Scan for the cell matching the given text and deliver its (x, y) coordinate at center. 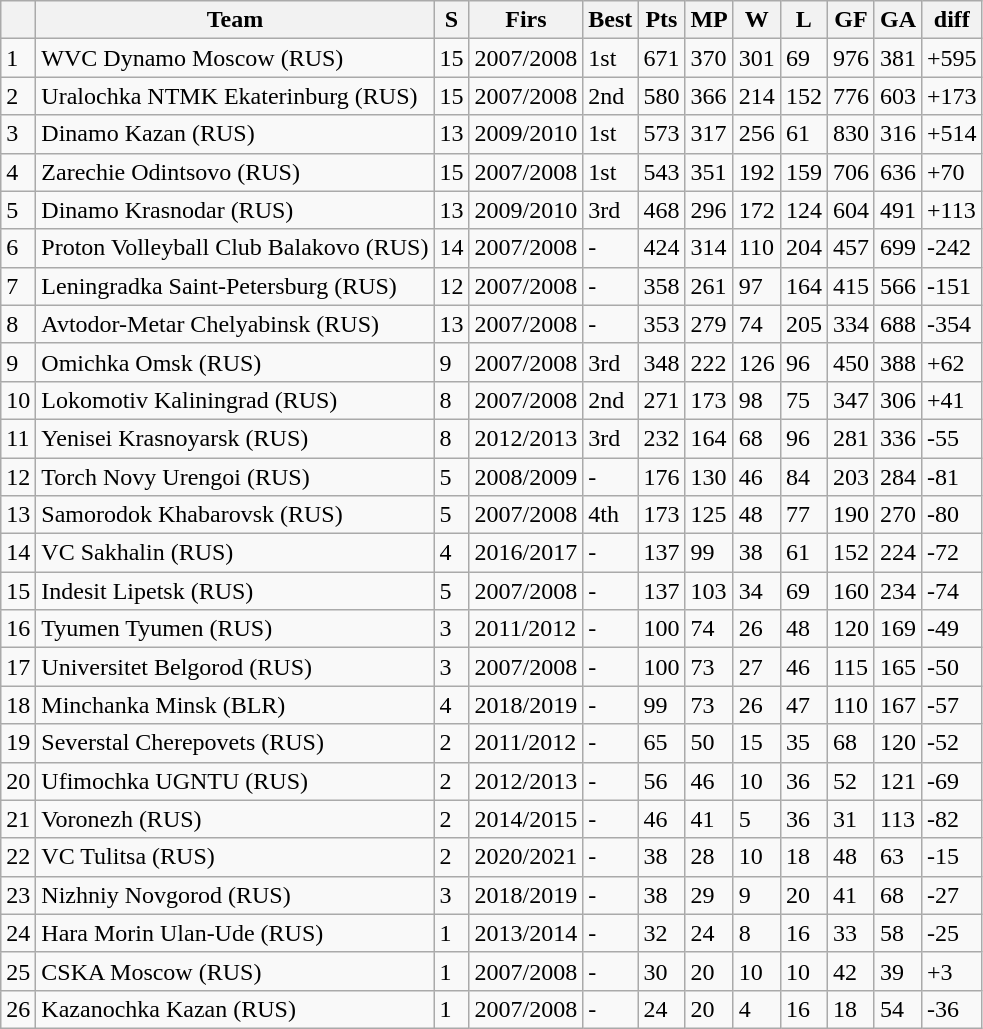
281 (850, 438)
190 (850, 515)
491 (898, 210)
316 (898, 134)
23 (18, 895)
671 (662, 58)
2014/2015 (526, 819)
256 (756, 134)
2008/2009 (526, 477)
17 (18, 667)
317 (709, 134)
-49 (952, 629)
GF (850, 20)
Samorodok Khabarovsk (RUS) (235, 515)
192 (756, 172)
-50 (952, 667)
VC Sakhalin (RUS) (235, 553)
214 (756, 96)
706 (850, 172)
115 (850, 667)
+70 (952, 172)
2013/2014 (526, 933)
39 (898, 971)
366 (709, 96)
234 (898, 591)
636 (898, 172)
314 (709, 248)
688 (898, 324)
543 (662, 172)
29 (709, 895)
-242 (952, 248)
Kazanochka Kazan (RUS) (235, 1009)
Omichka Omsk (RUS) (235, 362)
124 (804, 210)
-27 (952, 895)
Universitet Belgorod (RUS) (235, 667)
Best (610, 20)
370 (709, 58)
Yenisei Krasnoyarsk (RUS) (235, 438)
Severstal Cherepovets (RUS) (235, 743)
27 (756, 667)
Firs (526, 20)
Minchanka Minsk (BLR) (235, 705)
2020/2021 (526, 857)
32 (662, 933)
4th (610, 515)
Uralochka NTMK Ekaterinburg (RUS) (235, 96)
42 (850, 971)
Proton Volleyball Club Balakovo (RUS) (235, 248)
353 (662, 324)
Pts (662, 20)
84 (804, 477)
-57 (952, 705)
-82 (952, 819)
WVC Dynamo Moscow (RUS) (235, 58)
159 (804, 172)
Voronezh (RUS) (235, 819)
11 (18, 438)
52 (850, 781)
30 (662, 971)
Torch Novy Urengoi (RUS) (235, 477)
75 (804, 400)
-81 (952, 477)
457 (850, 248)
165 (898, 667)
21 (18, 819)
160 (850, 591)
-72 (952, 553)
Leningradka Saint-Petersburg (RUS) (235, 286)
98 (756, 400)
Tyumen Tyumen (RUS) (235, 629)
33 (850, 933)
Nizhniy Novgorod (RUS) (235, 895)
-36 (952, 1009)
113 (898, 819)
-55 (952, 438)
347 (850, 400)
56 (662, 781)
125 (709, 515)
699 (898, 248)
388 (898, 362)
271 (662, 400)
976 (850, 58)
58 (898, 933)
63 (898, 857)
176 (662, 477)
Avtodor-Metar Chelyabinsk (RUS) (235, 324)
-25 (952, 933)
50 (709, 743)
+113 (952, 210)
Dinamo Kazan (RUS) (235, 134)
224 (898, 553)
358 (662, 286)
-80 (952, 515)
-354 (952, 324)
-52 (952, 743)
130 (709, 477)
103 (709, 591)
22 (18, 857)
424 (662, 248)
296 (709, 210)
126 (756, 362)
336 (898, 438)
172 (756, 210)
284 (898, 477)
334 (850, 324)
2016/2017 (526, 553)
W (756, 20)
279 (709, 324)
348 (662, 362)
261 (709, 286)
6 (18, 248)
351 (709, 172)
204 (804, 248)
S (452, 20)
+3 (952, 971)
-74 (952, 591)
580 (662, 96)
167 (898, 705)
19 (18, 743)
Indesit Lipetsk (RUS) (235, 591)
566 (898, 286)
7 (18, 286)
604 (850, 210)
-15 (952, 857)
VC Tulitsa (RUS) (235, 857)
381 (898, 58)
306 (898, 400)
L (804, 20)
47 (804, 705)
+41 (952, 400)
222 (709, 362)
34 (756, 591)
603 (898, 96)
573 (662, 134)
+62 (952, 362)
468 (662, 210)
+173 (952, 96)
77 (804, 515)
232 (662, 438)
GA (898, 20)
776 (850, 96)
301 (756, 58)
+514 (952, 134)
169 (898, 629)
35 (804, 743)
25 (18, 971)
CSKA Moscow (RUS) (235, 971)
54 (898, 1009)
Lokomotiv Kaliningrad (RUS) (235, 400)
205 (804, 324)
121 (898, 781)
203 (850, 477)
Zarechie Odintsovo (RUS) (235, 172)
-151 (952, 286)
28 (709, 857)
270 (898, 515)
MP (709, 20)
-69 (952, 781)
Team (235, 20)
diff (952, 20)
Ufimochka UGNTU (RUS) (235, 781)
Hara Morin Ulan-Ude (RUS) (235, 933)
31 (850, 819)
415 (850, 286)
830 (850, 134)
Dinamo Krasnodar (RUS) (235, 210)
450 (850, 362)
+595 (952, 58)
97 (756, 286)
65 (662, 743)
